Return the (X, Y) coordinate for the center point of the cell that contains the specified text.  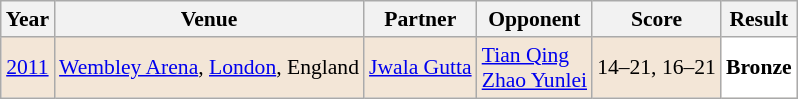
Year (28, 19)
Score (656, 19)
14–21, 16–21 (656, 68)
2011 (28, 68)
Venue (209, 19)
Bronze (759, 68)
Result (759, 19)
Wembley Arena, London, England (209, 68)
Opponent (534, 19)
Partner (420, 19)
Jwala Gutta (420, 68)
Tian Qing Zhao Yunlei (534, 68)
